Output the (X, Y) coordinate of the center of the cell containing the given text.  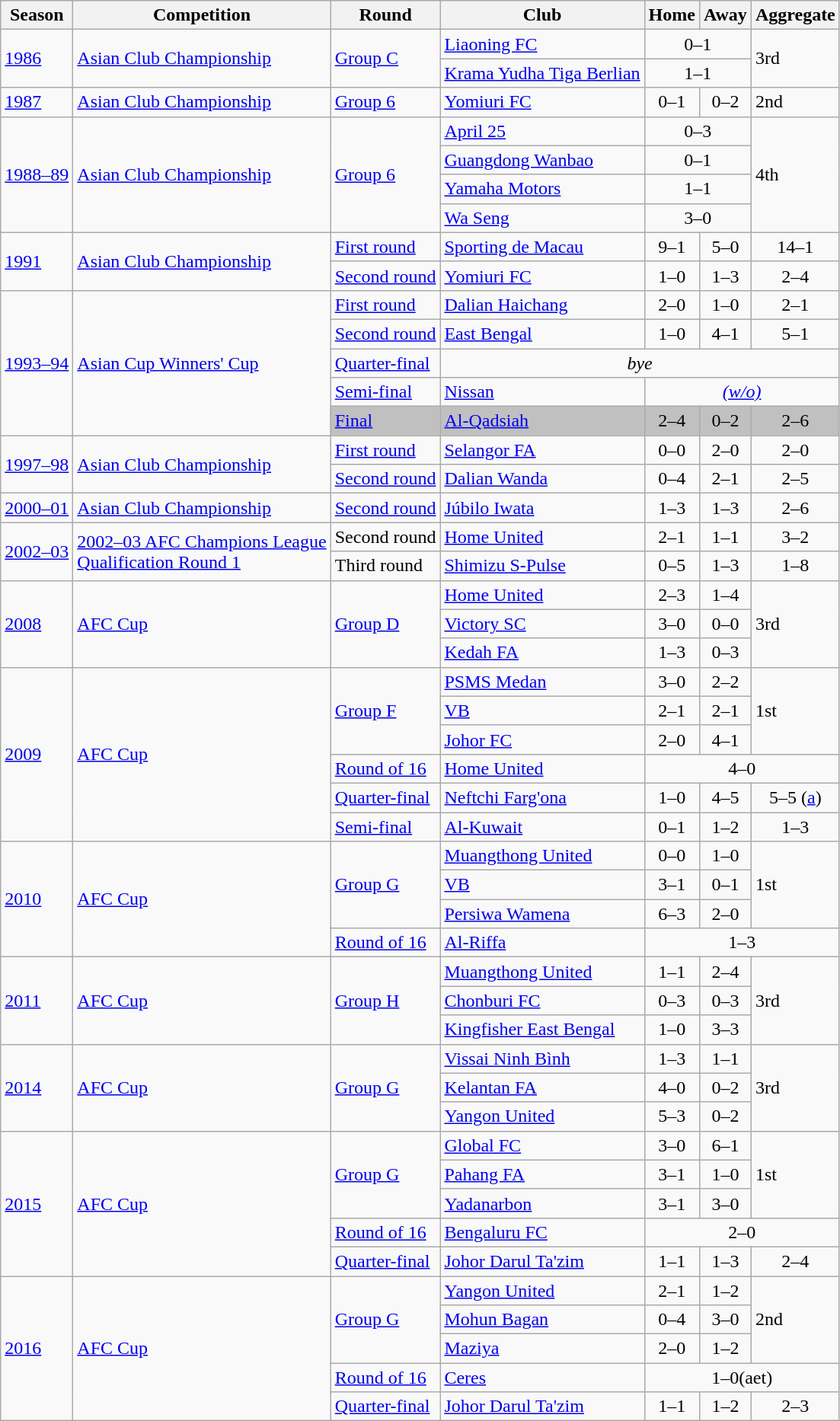
1997–98 (37, 465)
2011 (37, 1001)
4–5 (725, 797)
Kingfisher East Bengal (542, 1030)
0–5 (672, 566)
9–1 (672, 247)
Chonburi FC (542, 1001)
April 25 (542, 131)
Dalian Wanda (542, 479)
Vissai Ninh Bình (542, 1059)
Al-Kuwait (542, 826)
5–0 (725, 247)
Sporting de Macau (542, 247)
2014 (37, 1087)
1–8 (795, 566)
Away (725, 15)
Dalian Haichang (542, 305)
Home (672, 15)
Victory SC (542, 624)
Krama Yudha Tiga Berlian (542, 73)
Group H (385, 1001)
1–0(aet) (742, 1378)
14–1 (795, 247)
Round (385, 15)
4th (795, 174)
2010 (37, 899)
Guangdong Wanbao (542, 160)
Competition (202, 15)
2015 (37, 1203)
Asian Cup Winners' Cup (202, 362)
Persiwa Wamena (542, 914)
Bengaluru FC (542, 1232)
Club (542, 15)
Aggregate (795, 15)
5–5 (a) (795, 797)
Al-Riffa (542, 943)
PSMS Medan (542, 682)
6–1 (725, 1145)
Group D (385, 624)
Liaoning FC (542, 44)
2–5 (795, 479)
2002–03 AFC Champions LeagueQualification Round 1 (202, 551)
2002–03 (37, 551)
Global FC (542, 1145)
Third round (385, 566)
Kelantan FA (542, 1087)
1993–94 (37, 362)
Neftchi Farg'ona (542, 797)
1988–89 (37, 174)
Selangor FA (542, 450)
Wa Seng (542, 218)
5–1 (795, 334)
Yadanarbon (542, 1203)
Shimizu S-Pulse (542, 566)
3–3 (725, 1030)
1991 (37, 261)
Final (385, 421)
(w/o) (742, 392)
2008 (37, 624)
2000–01 (37, 508)
Júbilo Iwata (542, 508)
2009 (37, 754)
6–3 (672, 914)
Maziya (542, 1349)
2–2 (725, 682)
1–4 (725, 595)
3–2 (795, 537)
Johor FC (542, 739)
Yamaha Motors (542, 189)
5–3 (672, 1116)
bye (640, 363)
East Bengal (542, 334)
1986 (37, 59)
Al-Qadsiah (542, 421)
Group C (385, 59)
2016 (37, 1349)
Group F (385, 710)
Kedah FA (542, 653)
Ceres (542, 1378)
Pahang FA (542, 1174)
Nissan (542, 392)
1987 (37, 102)
Mohun Bagan (542, 1320)
Season (37, 15)
